Extract the [X, Y] coordinate from the center of the cell holding the provided text.  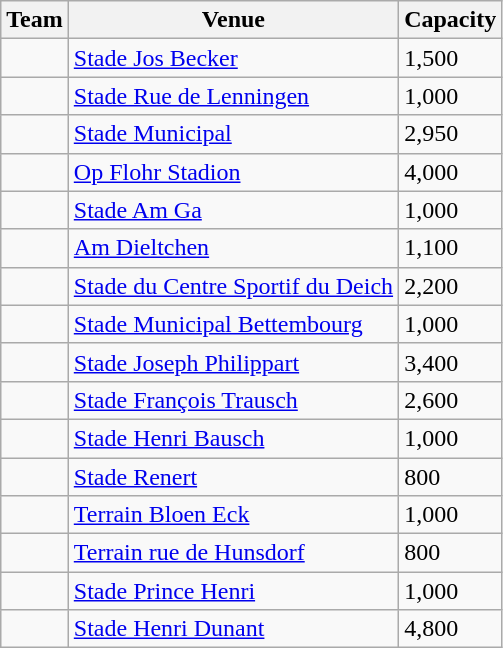
Stade Joseph Philippart [233, 362]
Stade Renert [233, 477]
Stade Henri Dunant [233, 629]
Op Flohr Stadion [233, 172]
Am Dieltchen [233, 248]
Stade Prince Henri [233, 591]
Stade Rue de Lenningen [233, 96]
2,600 [450, 400]
4,800 [450, 629]
Terrain Bloen Eck [233, 515]
Stade Henri Bausch [233, 438]
Capacity [450, 20]
4,000 [450, 172]
Stade Am Ga [233, 210]
Stade François Trausch [233, 400]
Terrain rue de Hunsdorf [233, 553]
Team [35, 20]
1,500 [450, 58]
Stade du Centre Sportif du Deich [233, 286]
Stade Municipal Bettembourg [233, 324]
Venue [233, 20]
2,200 [450, 286]
Stade Municipal [233, 134]
1,100 [450, 248]
2,950 [450, 134]
Stade Jos Becker [233, 58]
3,400 [450, 362]
